Provide the (X, Y) coordinate of the cell's center where the given text is located.  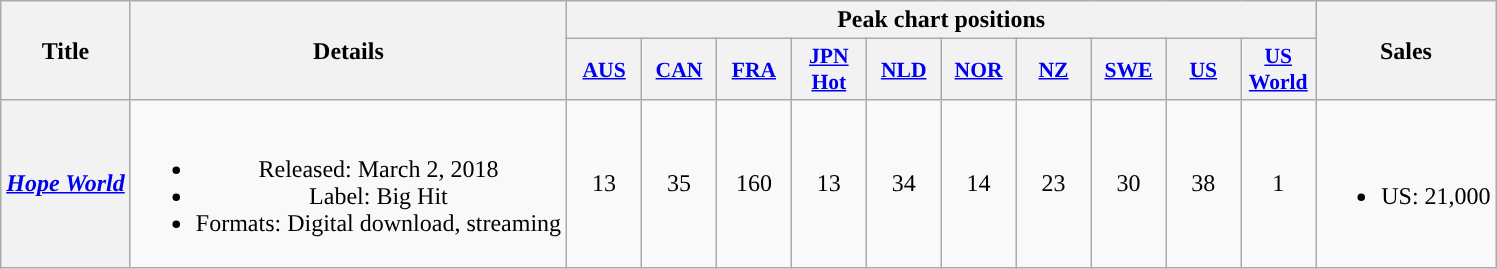
160 (754, 184)
Released: March 2, 2018Label: Big HitFormats: Digital download, streaming (348, 184)
23 (1054, 184)
CAN (680, 70)
Sales (1406, 50)
1 (1278, 184)
FRA (754, 70)
35 (680, 184)
38 (1204, 184)
US (1204, 70)
30 (1128, 184)
Hope World (66, 184)
Details (348, 50)
NZ (1054, 70)
JPNHot (828, 70)
NOR (978, 70)
US World (1278, 70)
NLD (904, 70)
Peak chart positions (942, 20)
SWE (1128, 70)
US: 21,000 (1406, 184)
34 (904, 184)
AUS (604, 70)
14 (978, 184)
Title (66, 50)
